Output the [X, Y] coordinate of the center of the cell containing the given text.  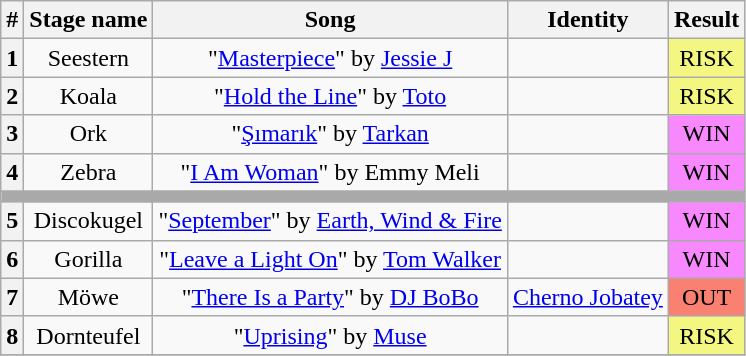
2 [12, 96]
Discokugel [88, 221]
Identity [588, 20]
"Uprising" by Muse [330, 335]
Gorilla [88, 259]
Dornteufel [88, 335]
Cherno Jobatey [588, 297]
Seestern [88, 58]
Möwe [88, 297]
Song [330, 20]
3 [12, 134]
Result [706, 20]
4 [12, 172]
"There Is a Party" by DJ BoBo [330, 297]
# [12, 20]
Stage name [88, 20]
7 [12, 297]
"September" by Earth, Wind & Fire [330, 221]
Zebra [88, 172]
6 [12, 259]
Koala [88, 96]
8 [12, 335]
OUT [706, 297]
"Leave a Light On" by Tom Walker [330, 259]
Ork [88, 134]
5 [12, 221]
"Hold the Line" by Toto [330, 96]
"I Am Woman" by Emmy Meli [330, 172]
"Şımarık" by Tarkan [330, 134]
1 [12, 58]
"Masterpiece" by Jessie J [330, 58]
